Determine the [x, y] coordinate at the center of the cell enclosing the given text.  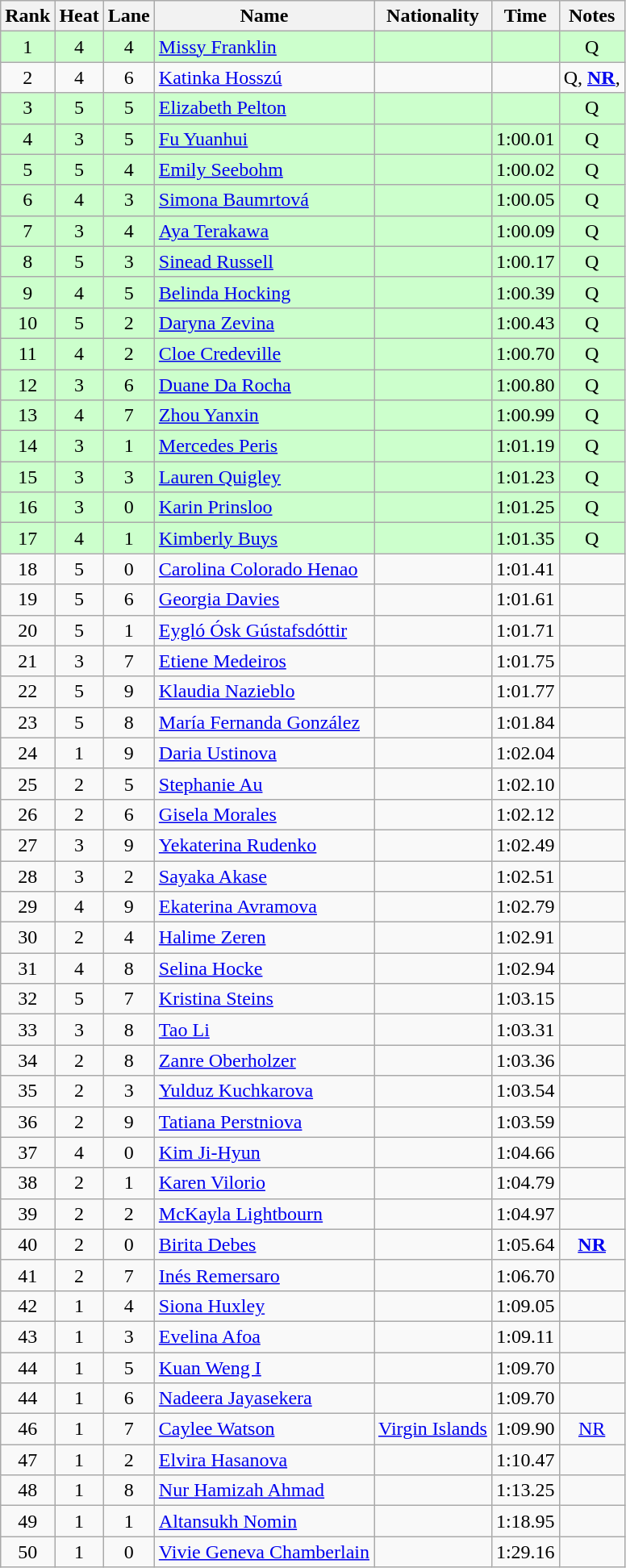
Sayaka Akase [264, 876]
Birita Debes [264, 1244]
19 [27, 600]
1:02.94 [525, 968]
María Fernanda González [264, 722]
35 [27, 1091]
Caylee Watson [264, 1429]
Nationality [433, 16]
37 [27, 1152]
1:02.04 [525, 753]
Zhou Yanxin [264, 416]
1:18.95 [525, 1521]
Halime Zeren [264, 938]
1:02.10 [525, 784]
Belinda Hocking [264, 292]
13 [27, 416]
1:00.70 [525, 353]
1:01.19 [525, 446]
Karin Prinsloo [264, 508]
1:01.41 [525, 569]
36 [27, 1122]
38 [27, 1183]
34 [27, 1060]
25 [27, 784]
1:00.99 [525, 416]
1:03.54 [525, 1091]
Eygló Ósk Gústafsdóttir [264, 630]
1:05.64 [525, 1244]
Notes [592, 16]
1:00.05 [525, 200]
14 [27, 446]
1:02.91 [525, 938]
1:02.49 [525, 845]
18 [27, 569]
Kim Ji-Hyun [264, 1152]
49 [27, 1521]
Daria Ustinova [264, 753]
Missy Franklin [264, 47]
21 [27, 661]
Elizabeth Pelton [264, 108]
1:13.25 [525, 1491]
1:00.80 [525, 385]
Nur Hamizah Ahmad [264, 1491]
1:09.90 [525, 1429]
Duane Da Rocha [264, 385]
Evelina Afoa [264, 1336]
Daryna Zevina [264, 323]
Altansukh Nomin [264, 1521]
1:00.01 [525, 139]
Yulduz Kuchkarova [264, 1091]
McKayla Lightbourn [264, 1214]
29 [27, 907]
Vivie Geneva Chamberlain [264, 1552]
1:01.35 [525, 538]
1:03.36 [525, 1060]
Aya Terakawa [264, 231]
1:03.31 [525, 1030]
Rank [27, 16]
1:03.15 [525, 999]
Inés Remersaro [264, 1275]
16 [27, 508]
11 [27, 353]
Name [264, 16]
Time [525, 16]
30 [27, 938]
1:01.77 [525, 692]
1:06.70 [525, 1275]
Elvira Hasanova [264, 1460]
Karen Vilorio [264, 1183]
Virgin Islands [433, 1429]
1:02.79 [525, 907]
23 [27, 722]
Simona Baumrtová [264, 200]
1:01.84 [525, 722]
46 [27, 1429]
1:04.79 [525, 1183]
Fu Yuanhui [264, 139]
Nadeera Jayasekera [264, 1399]
31 [27, 968]
1:00.39 [525, 292]
26 [27, 814]
1:10.47 [525, 1460]
Kristina Steins [264, 999]
1:01.75 [525, 661]
20 [27, 630]
50 [27, 1552]
Q, NR, [592, 77]
Emily Seebohm [264, 169]
39 [27, 1214]
28 [27, 876]
1:09.05 [525, 1306]
Sinead Russell [264, 261]
12 [27, 385]
Heat [79, 16]
Siona Huxley [264, 1306]
1:01.25 [525, 508]
Selina Hocke [264, 968]
42 [27, 1306]
Kuan Weng I [264, 1368]
Kimberly Buys [264, 538]
1:04.66 [525, 1152]
1:00.02 [525, 169]
1:00.17 [525, 261]
24 [27, 753]
1:01.23 [525, 477]
1:29.16 [525, 1552]
Gisela Morales [264, 814]
48 [27, 1491]
33 [27, 1030]
1:01.61 [525, 600]
10 [27, 323]
15 [27, 477]
Lauren Quigley [264, 477]
27 [27, 845]
Zanre Oberholzer [264, 1060]
Klaudia Nazieblo [264, 692]
1:00.09 [525, 231]
47 [27, 1460]
22 [27, 692]
Tatiana Perstniova [264, 1122]
Katinka Hosszú [264, 77]
Cloe Credeville [264, 353]
Georgia Davies [264, 600]
32 [27, 999]
40 [27, 1244]
1:03.59 [525, 1122]
Tao Li [264, 1030]
Yekaterina Rudenko [264, 845]
1:01.71 [525, 630]
Ekaterina Avramova [264, 907]
43 [27, 1336]
Carolina Colorado Henao [264, 569]
1:02.12 [525, 814]
Mercedes Peris [264, 446]
41 [27, 1275]
Etiene Medeiros [264, 661]
1:04.97 [525, 1214]
Lane [129, 16]
1:02.51 [525, 876]
Stephanie Au [264, 784]
1:09.11 [525, 1336]
1:00.43 [525, 323]
17 [27, 538]
